Identify which cell holds the provided text, then report its (x, y) central coordinate. 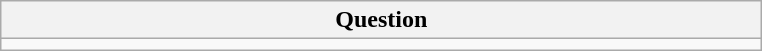
Question (382, 20)
